Identify which cell holds the provided text, then report its [X, Y] central coordinate. 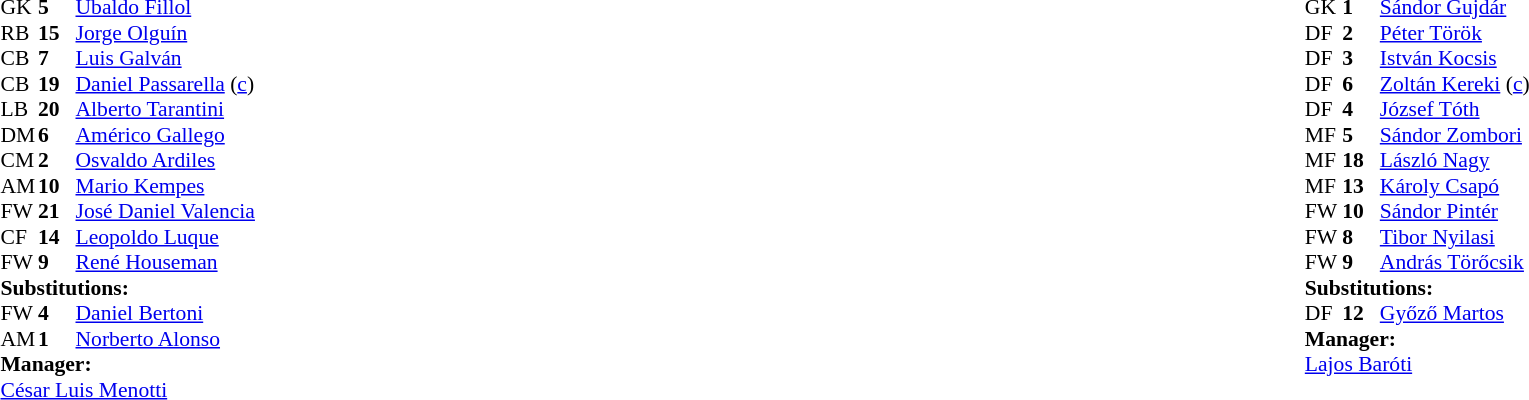
Daniel Passarella (c) [166, 84]
12 [1361, 313]
14 [57, 237]
Daniel Bertoni [166, 313]
21 [57, 211]
Mario Kempes [166, 186]
LB [19, 109]
Américo Gallego [166, 135]
DM [19, 135]
Jorge Olguín [166, 33]
19 [57, 84]
CF [19, 237]
José Daniel Valencia [166, 211]
13 [1361, 186]
5 [1361, 135]
20 [57, 109]
Norberto Alonso [166, 339]
RB [19, 33]
Substitutions: [127, 288]
18 [1361, 161]
15 [57, 33]
René Houseman [166, 263]
1 [57, 339]
8 [1361, 237]
Luis Galván [166, 59]
Alberto Tarantini [166, 109]
Osvaldo Ardiles [166, 161]
Leopoldo Luque [166, 237]
3 [1361, 59]
Manager: [127, 365]
7 [57, 59]
CM [19, 161]
